Find where the given text appears and provide that cell's center as (X, Y) coordinate. 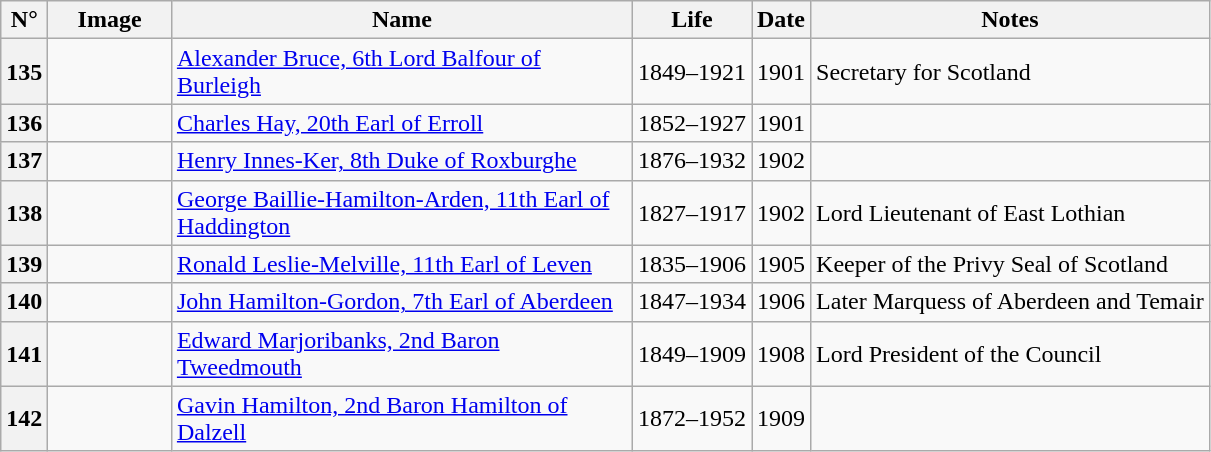
1849–1921 (692, 72)
Lord President of the Council (1010, 354)
138 (24, 212)
Name (402, 20)
George Baillie-Hamilton-Arden, 11th Earl of Haddington (402, 212)
1905 (782, 264)
Henry Innes-Ker, 8th Duke of Roxburghe (402, 161)
135 (24, 72)
Life (692, 20)
1827–1917 (692, 212)
Later Marquess of Aberdeen and Temair (1010, 302)
Charles Hay, 20th Earl of Erroll (402, 123)
1908 (782, 354)
139 (24, 264)
1909 (782, 418)
1872–1952 (692, 418)
Alexander Bruce, 6th Lord Balfour of Burleigh (402, 72)
Date (782, 20)
Gavin Hamilton, 2nd Baron Hamilton of Dalzell (402, 418)
1835–1906 (692, 264)
Edward Marjoribanks, 2nd Baron Tweedmouth (402, 354)
Ronald Leslie-Melville, 11th Earl of Leven (402, 264)
1847–1934 (692, 302)
1852–1927 (692, 123)
140 (24, 302)
142 (24, 418)
John Hamilton-Gordon, 7th Earl of Aberdeen (402, 302)
N° (24, 20)
1906 (782, 302)
1876–1932 (692, 161)
Notes (1010, 20)
141 (24, 354)
137 (24, 161)
Secretary for Scotland (1010, 72)
136 (24, 123)
1849–1909 (692, 354)
Lord Lieutenant of East Lothian (1010, 212)
Keeper of the Privy Seal of Scotland (1010, 264)
Image (110, 20)
